Capture the cell that displays the provided text and extract its (x, y) central coordinate. 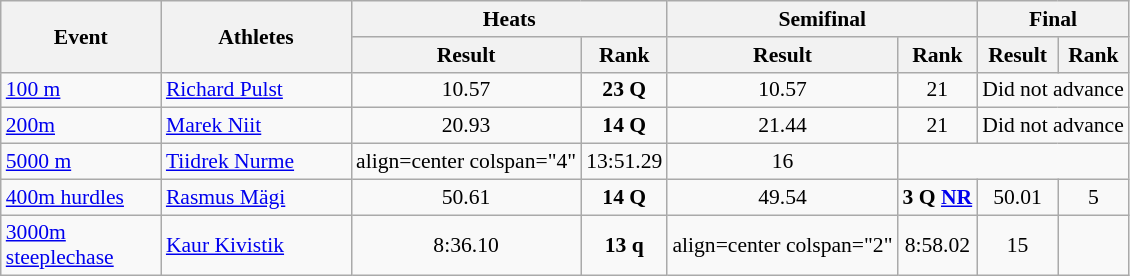
13:51.29 (624, 162)
Final (1053, 19)
15 (1018, 246)
8:36.10 (466, 246)
5 (1094, 197)
50.61 (466, 197)
16 (782, 162)
21.44 (782, 126)
100 m (81, 90)
Tiidrek Nurme (256, 162)
align=center colspan="2" (782, 246)
Athletes (256, 36)
49.54 (782, 197)
8:58.02 (938, 246)
Heats (509, 19)
Rasmus Mägi (256, 197)
400m hurdles (81, 197)
20.93 (466, 126)
13 q (624, 246)
50.01 (1018, 197)
Event (81, 36)
align=center colspan="4" (466, 162)
5000 m (81, 162)
200m (81, 126)
3000m steeplechase (81, 246)
Richard Pulst (256, 90)
Semifinal (822, 19)
23 Q (624, 90)
Marek Niit (256, 126)
3 Q NR (938, 197)
Kaur Kivistik (256, 246)
